Detect which cell encompasses the target text, then output its (x, y) center coordinate. 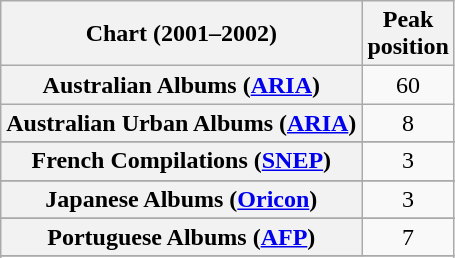
Japanese Albums (Oricon) (182, 199)
8 (408, 123)
French Compilations (SNEP) (182, 161)
7 (408, 237)
Chart (2001–2002) (182, 34)
Australian Urban Albums (ARIA) (182, 123)
Australian Albums (ARIA) (182, 85)
60 (408, 85)
Portuguese Albums (AFP) (182, 237)
Peakposition (408, 34)
